Scan for the cell matching the given text and deliver its [x, y] coordinate at center. 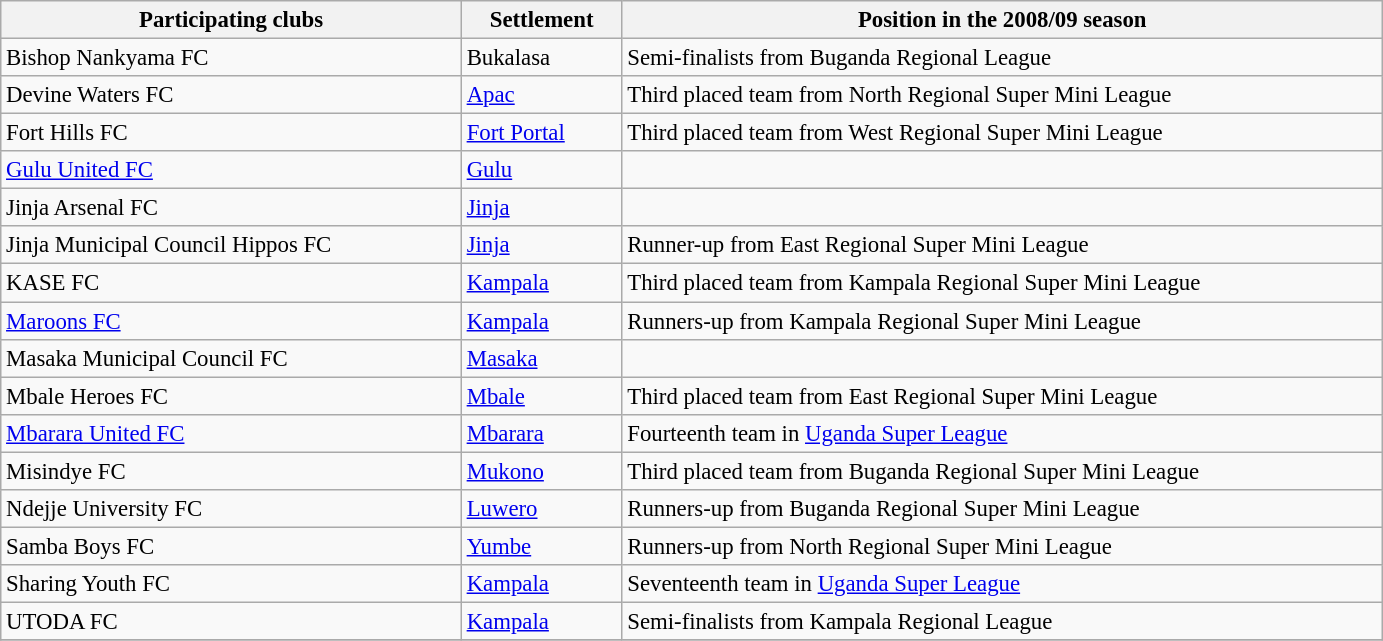
Mbarara [542, 433]
Runners-up from Kampala Regional Super Mini League [1002, 321]
Third placed team from Buganda Regional Super Mini League [1002, 471]
Runners-up from North Regional Super Mini League [1002, 546]
Apac [542, 95]
KASE FC [232, 283]
Third placed team from East Regional Super Mini League [1002, 396]
Bukalasa [542, 58]
Maroons FC [232, 321]
Fort Portal [542, 133]
Seventeenth team in Uganda Super League [1002, 584]
Participating clubs [232, 20]
Third placed team from Kampala Regional Super Mini League [1002, 283]
Third placed team from West Regional Super Mini League [1002, 133]
Jinja Municipal Council Hippos FC [232, 245]
UTODA FC [232, 621]
Runners-up from Buganda Regional Super Mini League [1002, 509]
Semi-finalists from Kampala Regional League [1002, 621]
Ndejje University FC [232, 509]
Masaka [542, 358]
Misindye FC [232, 471]
Gulu United FC [232, 170]
Third placed team from North Regional Super Mini League [1002, 95]
Masaka Municipal Council FC [232, 358]
Yumbe [542, 546]
Semi-finalists from Buganda Regional League [1002, 58]
Mbale Heroes FC [232, 396]
Bishop Nankyama FC [232, 58]
Mbale [542, 396]
Luwero [542, 509]
Gulu [542, 170]
Devine Waters FC [232, 95]
Jinja Arsenal FC [232, 208]
Fort Hills FC [232, 133]
Mbarara United FC [232, 433]
Fourteenth team in Uganda Super League [1002, 433]
Position in the 2008/09 season [1002, 20]
Sharing Youth FC [232, 584]
Runner-up from East Regional Super Mini League [1002, 245]
Mukono [542, 471]
Settlement [542, 20]
Samba Boys FC [232, 546]
